Determine the [x, y] coordinate at the center of the cell enclosing the given text.  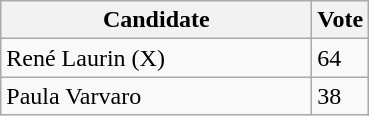
Candidate [156, 20]
64 [340, 58]
Paula Varvaro [156, 96]
Vote [340, 20]
38 [340, 96]
René Laurin (X) [156, 58]
